Locate the cell with the specified text and output its [x, y] center coordinate. 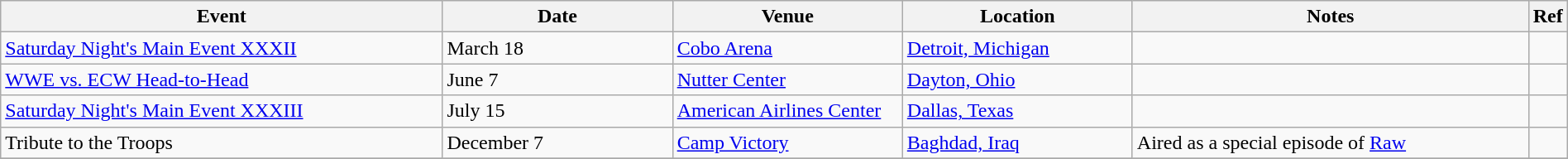
Dallas, Texas [1017, 111]
Notes [1330, 17]
Date [557, 17]
Saturday Night's Main Event XXXIII [222, 111]
June 7 [557, 79]
Event [222, 17]
Baghdad, Iraq [1017, 142]
Tribute to the Troops [222, 142]
Aired as a special episode of Raw [1330, 142]
Location [1017, 17]
Ref [1548, 17]
Detroit, Michigan [1017, 48]
WWE vs. ECW Head-to-Head [222, 79]
American Airlines Center [787, 111]
Camp Victory [787, 142]
March 18 [557, 48]
Saturday Night's Main Event XXXII [222, 48]
Nutter Center [787, 79]
Dayton, Ohio [1017, 79]
Cobo Arena [787, 48]
Venue [787, 17]
December 7 [557, 142]
July 15 [557, 111]
